Return the (X, Y) coordinate for the center point of the cell that contains the specified text.  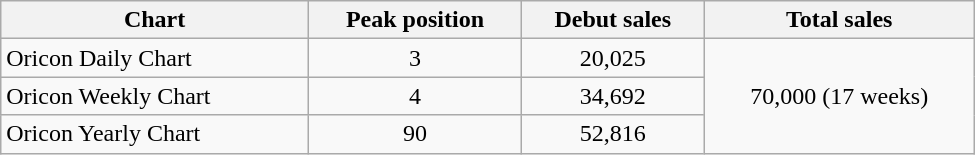
Chart (155, 20)
70,000 (17 weeks) (839, 96)
Oricon Daily Chart (155, 58)
Peak position (414, 20)
Oricon Yearly Chart (155, 134)
3 (414, 58)
34,692 (614, 96)
4 (414, 96)
20,025 (614, 58)
90 (414, 134)
Debut sales (614, 20)
52,816 (614, 134)
Oricon Weekly Chart (155, 96)
Total sales (839, 20)
